Find where the given text appears and provide that cell's center as [x, y] coordinate. 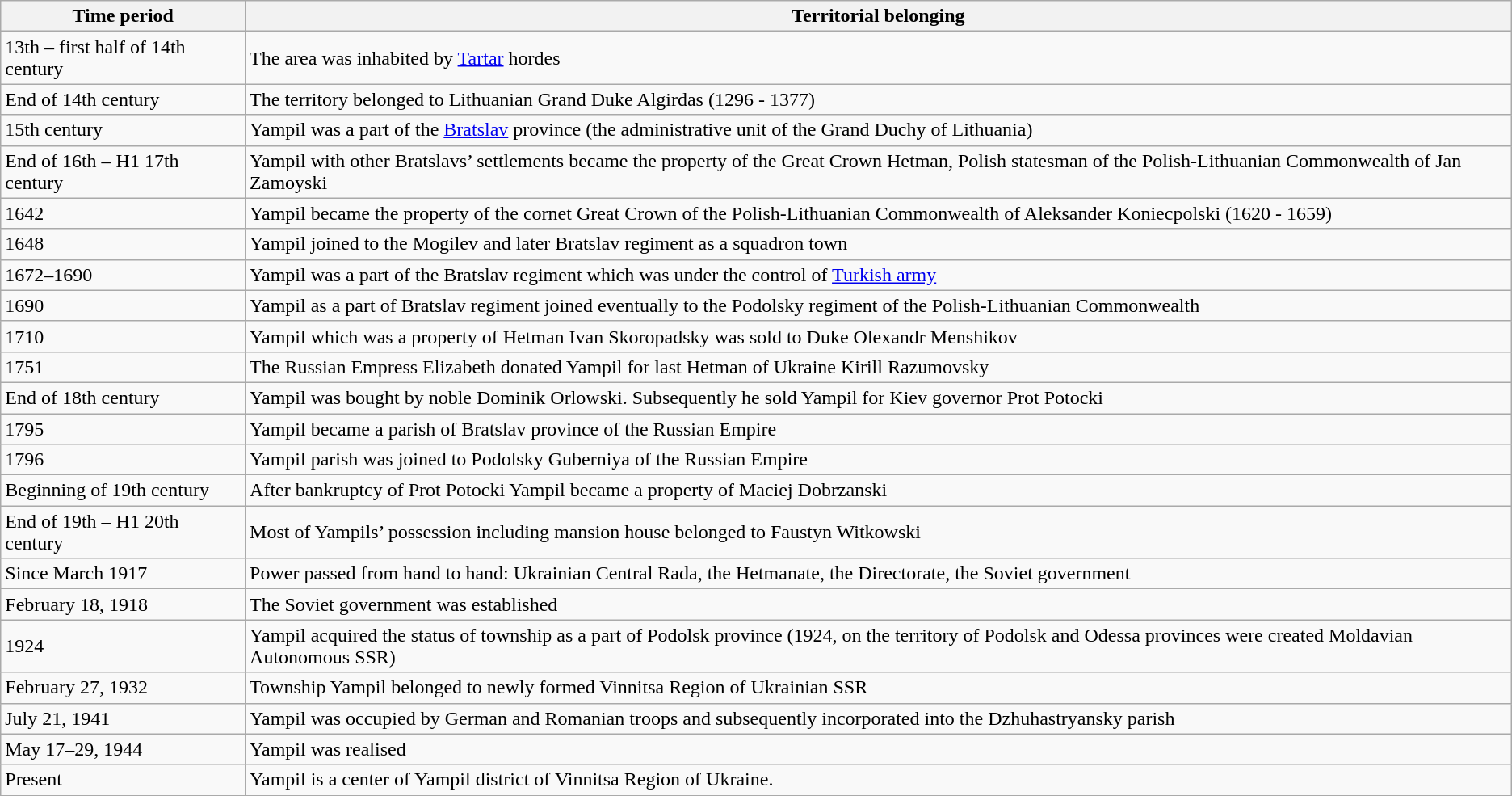
After bankruptcy of Prot Potocki Yampil became a property of Maciej Dobrzanski [879, 491]
February 18, 1918 [123, 604]
May 17–29, 1944 [123, 749]
1710 [123, 336]
1924 [123, 646]
Power passed from hand to hand: Ukrainian Central Rada, the Hetmanate, the Directorate, the Soviet government [879, 574]
15th century [123, 130]
Present [123, 780]
Yampil was realised [879, 749]
End of 16th – H1 17th century [123, 171]
1642 [123, 213]
Yampil became a parish of Bratslav province of the Russian Empire [879, 429]
End of 19th – H1 20th century [123, 532]
Most of Yampils’ possession including mansion house belonged to Faustyn Witkowski [879, 532]
Yampil which was a property of Hetman Ivan Skoropadsky was sold to Duke Olexandr Menshikov [879, 336]
Since March 1917 [123, 574]
1690 [123, 305]
Yampil was bought by noble Dominik Orlowski. Subsequently he sold Yampil for Kiev governor Prot Potocki [879, 398]
Yampil became the property of the cornet Great Crown of the Polish-Lithuanian Commonwealth of Aleksander Koniecpolski (1620 - 1659) [879, 213]
Yampil parish was joined to Podolsky Guberniya of the Russian Empire [879, 460]
1648 [123, 244]
Yampil was occupied by German and Romanian troops and subsequently incorporated into the Dzhuhastryansky parish [879, 718]
The Russian Empress Elizabeth donated Yampil for last Hetman of Ukraine Kirill Razumovsky [879, 367]
Yampil is a center of Yampil district of Vinnitsa Region of Ukraine. [879, 780]
Territorial belonging [879, 16]
1751 [123, 367]
Yampil was a part of the Bratslav province (the administrative unit of the Grand Duchy of Lithuania) [879, 130]
Yampil was a part of the Bratslav regiment which was under the control of Turkish army [879, 275]
Beginning of 19th century [123, 491]
The area was inhabited by Tartar hordes [879, 58]
Yampil joined to the Mogilev and later Bratslav regiment as a squadron town [879, 244]
1672–1690 [123, 275]
1796 [123, 460]
End of 14th century [123, 99]
July 21, 1941 [123, 718]
The Soviet government was established [879, 604]
Township Yampil belonged to newly formed Vinnitsa Region of Ukrainian SSR [879, 688]
13th – first half of 14th century [123, 58]
February 27, 1932 [123, 688]
1795 [123, 429]
The territory belonged to Lithuanian Grand Duke Algirdas (1296 - 1377) [879, 99]
Yampil as a part of Bratslav regiment joined eventually to the Podolsky regiment of the Polish-Lithuanian Commonwealth [879, 305]
End of 18th century [123, 398]
Time period [123, 16]
